For the text-containing cell, return its midpoint in [X, Y] coordinate format. 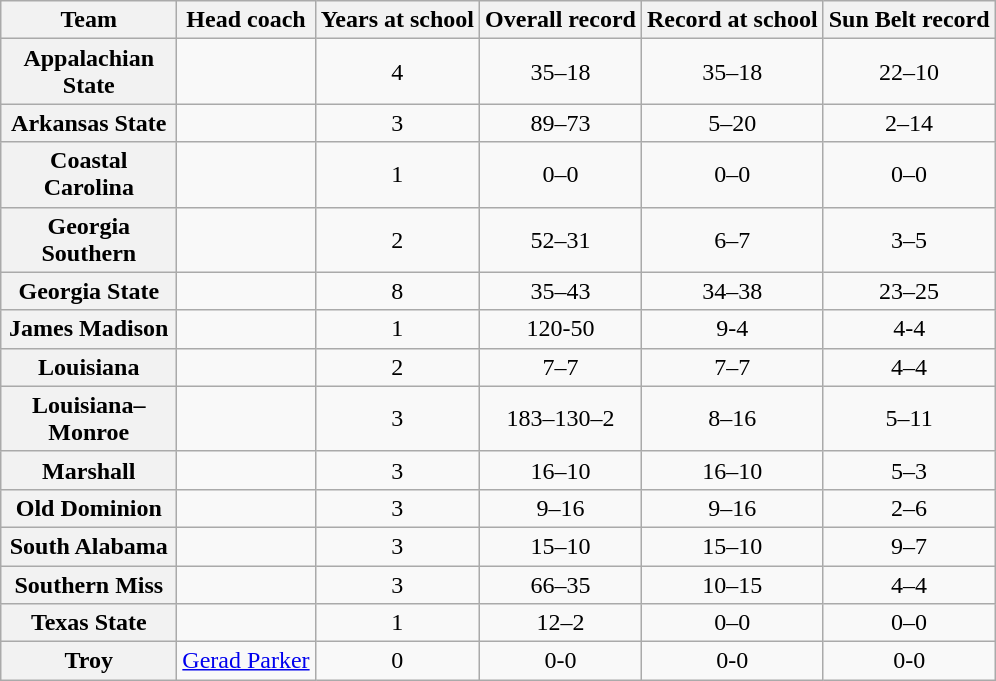
Head coach [246, 20]
Appalachian State [89, 72]
89–73 [561, 123]
Overall record [561, 20]
34–38 [732, 291]
Old Dominion [89, 508]
Louisiana [89, 367]
Southern Miss [89, 585]
2–6 [909, 508]
Arkansas State [89, 123]
8–16 [732, 418]
Coastal Carolina [89, 174]
0 [397, 661]
5–3 [909, 470]
12–2 [561, 623]
Marshall [89, 470]
52–31 [561, 240]
Georgia Southern [89, 240]
23–25 [909, 291]
Sun Belt record [909, 20]
120-50 [561, 329]
5–11 [909, 418]
183–130–2 [561, 418]
9–7 [909, 546]
Troy [89, 661]
Years at school [397, 20]
8 [397, 291]
10–15 [732, 585]
3–5 [909, 240]
2–14 [909, 123]
Gerad Parker [246, 661]
Louisiana–Monroe [89, 418]
Record at school [732, 20]
66–35 [561, 585]
6–7 [732, 240]
4 [397, 72]
South Alabama [89, 546]
James Madison [89, 329]
Georgia State [89, 291]
Team [89, 20]
9-4 [732, 329]
4-4 [909, 329]
35–43 [561, 291]
Texas State [89, 623]
22–10 [909, 72]
5–20 [732, 123]
